Output the [x, y] coordinate of the center of the cell containing the given text.  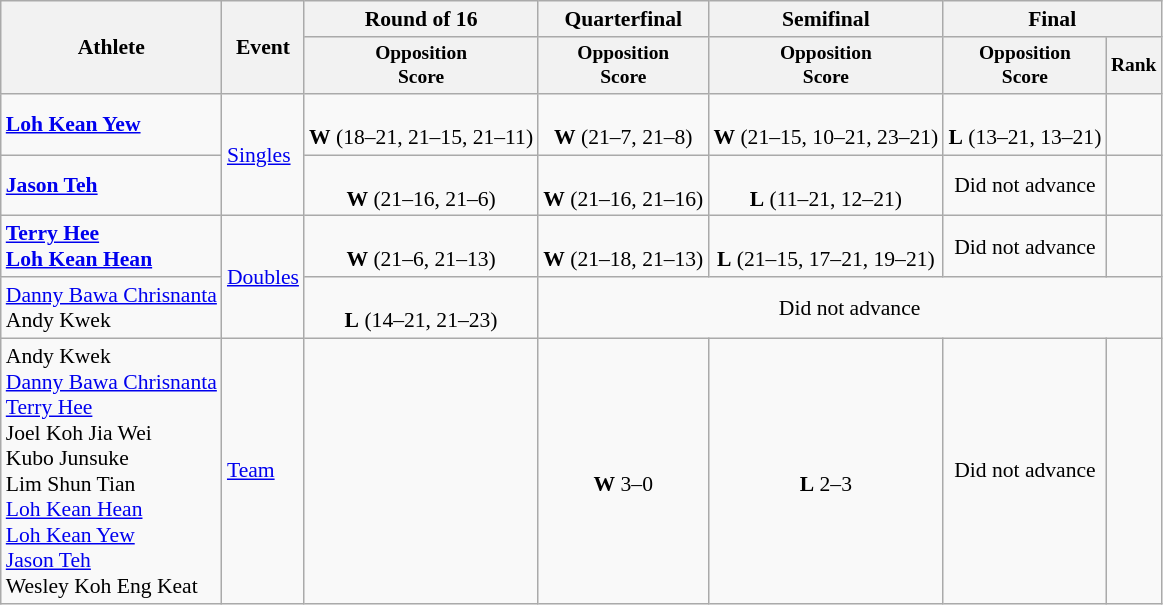
Event [263, 48]
Terry HeeLoh Kean Hean [112, 246]
L (13–21, 13–21) [1024, 124]
W (21–7, 21–8) [623, 124]
W (21–16, 21–16) [623, 186]
Round of 16 [421, 19]
L (14–21, 21–23) [421, 308]
Rank [1134, 66]
Athlete [112, 48]
W (18–21, 21–15, 21–11) [421, 124]
W (21–6, 21–13) [421, 246]
Andy KwekDanny Bawa ChrisnantaTerry HeeJoel Koh Jia WeiKubo JunsukeLim Shun TianLoh Kean HeanLoh Kean YewJason TehWesley Koh Eng Keat [112, 470]
W (21–16, 21–6) [421, 186]
W (21–15, 10–21, 23–21) [826, 124]
L (21–15, 17–21, 19–21) [826, 246]
Loh Kean Yew [112, 124]
L (11–21, 12–21) [826, 186]
Singles [263, 155]
Final [1052, 19]
Semifinal [826, 19]
Doubles [263, 277]
Team [263, 470]
Quarterfinal [623, 19]
W 3–0 [623, 470]
L 2–3 [826, 470]
Danny Bawa ChrisnantaAndy Kwek [112, 308]
W (21–18, 21–13) [623, 246]
Jason Teh [112, 186]
